Determine the (X, Y) coordinate at the center of the cell enclosing the given text.  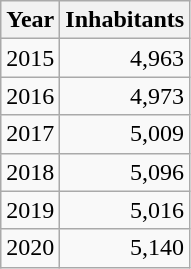
Inhabitants (125, 20)
2020 (30, 248)
5,096 (125, 172)
2018 (30, 172)
4,963 (125, 58)
4,973 (125, 96)
5,016 (125, 210)
5,009 (125, 134)
2019 (30, 210)
5,140 (125, 248)
2017 (30, 134)
2016 (30, 96)
Year (30, 20)
2015 (30, 58)
